Find where the given text appears and provide that cell's center as [x, y] coordinate. 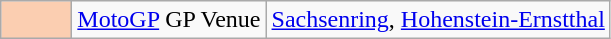
Sachsenring, Hohenstein-Ernstthal [438, 20]
MotoGP GP Venue [169, 20]
